Detect which cell encompasses the target text, then output its [x, y] center coordinate. 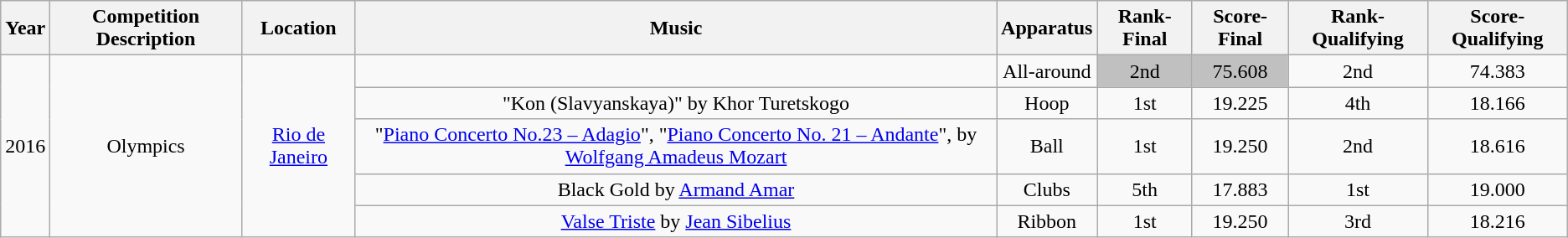
Year [25, 28]
Black Gold by Armand Amar [675, 189]
Hoop [1047, 103]
Rio de Janeiro [298, 146]
Rank-Final [1144, 28]
Clubs [1047, 189]
Rank-Qualifying [1358, 28]
Competition Description [146, 28]
4th [1358, 103]
"Piano Concerto No.23 – Adagio", "Piano Concerto No. 21 – Andante", by Wolfgang Amadeus Mozart [675, 146]
Ball [1047, 146]
Ribbon [1047, 221]
18.166 [1498, 103]
3rd [1358, 221]
Score-Final [1240, 28]
Location [298, 28]
18.216 [1498, 221]
5th [1144, 189]
Valse Triste by Jean Sibelius [675, 221]
Score-Qualifying [1498, 28]
75.608 [1240, 71]
Apparatus [1047, 28]
19.225 [1240, 103]
"Kon (Slavyanskaya)" by Khor Turetskogo [675, 103]
19.000 [1498, 189]
18.616 [1498, 146]
Music [675, 28]
74.383 [1498, 71]
All-around [1047, 71]
17.883 [1240, 189]
2016 [25, 146]
Olympics [146, 146]
